Output the (x, y) coordinate of the center of the cell containing the given text.  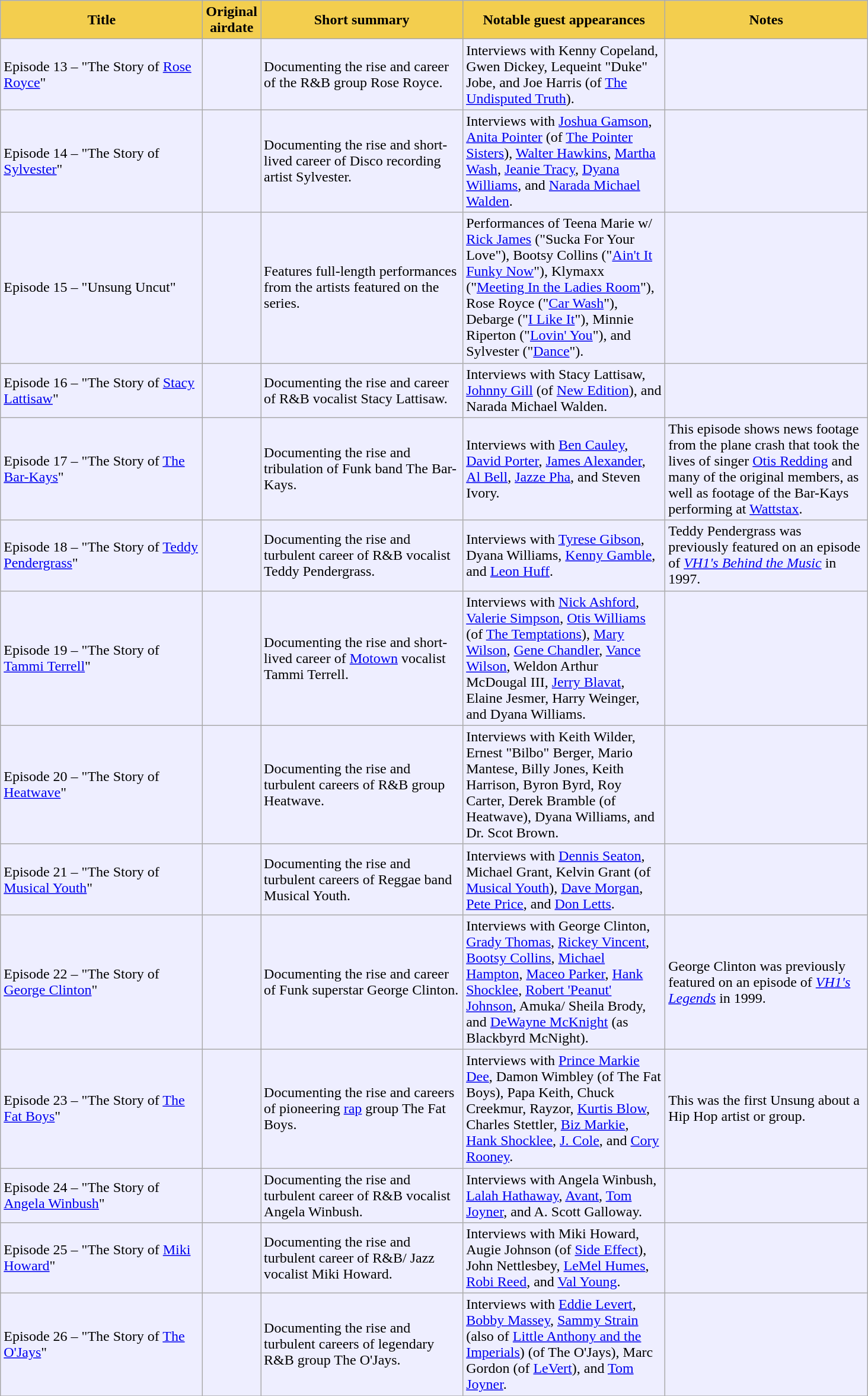
Documenting the rise and tribulation of Funk band The Bar-Kays. (362, 468)
George Clinton was previously featured on an episode of VH1's Legends in 1999. (766, 982)
Episode 16 – "The Story of Stacy Lattisaw" (102, 390)
Notes (766, 20)
Episode 14 – "The Story of Sylvester" (102, 161)
Interviews with Stacy Lattisaw, Johnny Gill (of New Edition), and Narada Michael Walden. (564, 390)
Episode 22 – "The Story of George Clinton" (102, 982)
Documenting the rise and turbulent careers of R&B group Heatwave. (362, 785)
Episode 18 – "The Story of Teddy Pendergrass" (102, 555)
Episode 19 – "The Story of Tammi Terrell" (102, 658)
Notable guest appearances (564, 20)
Documenting the rise and turbulent careers of Reggae band Musical Youth. (362, 879)
Interviews with Angela Winbush, Lalah Hathaway, Avant, Tom Joyner, and A. Scott Galloway. (564, 1196)
Short summary (362, 20)
Title (102, 20)
Interviews with Ben Cauley, David Porter, James Alexander, Al Bell, Jazze Pha, and Steven Ivory. (564, 468)
Documenting the rise and career of the R&B group Rose Royce. (362, 75)
Episode 13 – "The Story of Rose Royce" (102, 75)
This was the first Unsung about a Hip Hop artist or group. (766, 1108)
Documenting the rise and career of Funk superstar George Clinton. (362, 982)
Original airdate (232, 20)
Teddy Pendergrass was previously featured on an episode of VH1's Behind the Music in 1997. (766, 555)
Episode 26 – "The Story of The O'Jays" (102, 1345)
Episode 24 – "The Story of Angela Winbush" (102, 1196)
Documenting the rise and career of R&B vocalist Stacy Lattisaw. (362, 390)
Interviews with Miki Howard, Augie Johnson (of Side Effect), John Nettlesbey, LeMel Humes, Robi Reed, and Val Young. (564, 1258)
Interviews with Tyrese Gibson, Dyana Williams, Kenny Gamble, and Leon Huff. (564, 555)
Interviews with Dennis Seaton, Michael Grant, Kelvin Grant (of Musical Youth), Dave Morgan, Pete Price, and Don Letts. (564, 879)
Episode 20 – "The Story of Heatwave" (102, 785)
Episode 23 – "The Story of The Fat Boys" (102, 1108)
Episode 15 – "Unsung Uncut" (102, 288)
Interviews with Kenny Copeland, Gwen Dickey, Lequeint "Duke" Jobe, and Joe Harris (of The Undisputed Truth). (564, 75)
Documenting the rise and careers of pioneering rap group The Fat Boys. (362, 1108)
Documenting the rise and short-lived career of Disco recording artist Sylvester. (362, 161)
Documenting the rise and turbulent career of R&B vocalist Angela Winbush. (362, 1196)
Features full-length performances from the artists featured on the series. (362, 288)
Documenting the rise and turbulent careers of legendary R&B group The O'Jays. (362, 1345)
Documenting the rise and short-lived career of Motown vocalist Tammi Terrell. (362, 658)
Episode 21 – "The Story of Musical Youth" (102, 879)
Episode 17 – "The Story of The Bar-Kays" (102, 468)
Documenting the rise and turbulent career of R&B vocalist Teddy Pendergrass. (362, 555)
Documenting the rise and turbulent career of R&B/ Jazz vocalist Miki Howard. (362, 1258)
Episode 25 – "The Story of Miki Howard" (102, 1258)
